Pinpoint the cell where the given text exists, returning its [x, y] midpoint coordinate. 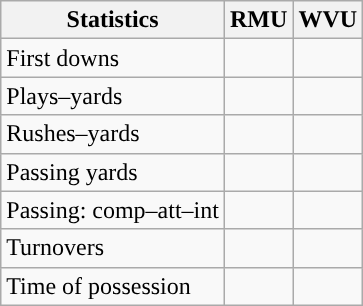
Time of possession [113, 286]
Statistics [113, 20]
Plays–yards [113, 96]
Rushes–yards [113, 134]
Passing: comp–att–int [113, 210]
RMU [258, 20]
WVU [328, 20]
Turnovers [113, 248]
Passing yards [113, 172]
First downs [113, 58]
